Return the [x, y] coordinate for the center point of the cell that contains the specified text.  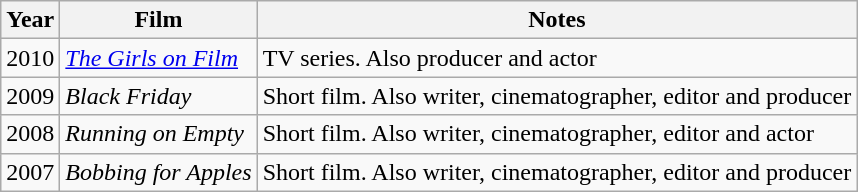
Running on Empty [158, 134]
The Girls on Film [158, 58]
Black Friday [158, 96]
Short film. Also writer, cinematographer, editor and actor [557, 134]
2007 [30, 172]
TV series. Also producer and actor [557, 58]
2010 [30, 58]
Notes [557, 20]
Bobbing for Apples [158, 172]
Film [158, 20]
2009 [30, 96]
2008 [30, 134]
Year [30, 20]
